Scan for the cell matching the given text and deliver its (x, y) coordinate at center. 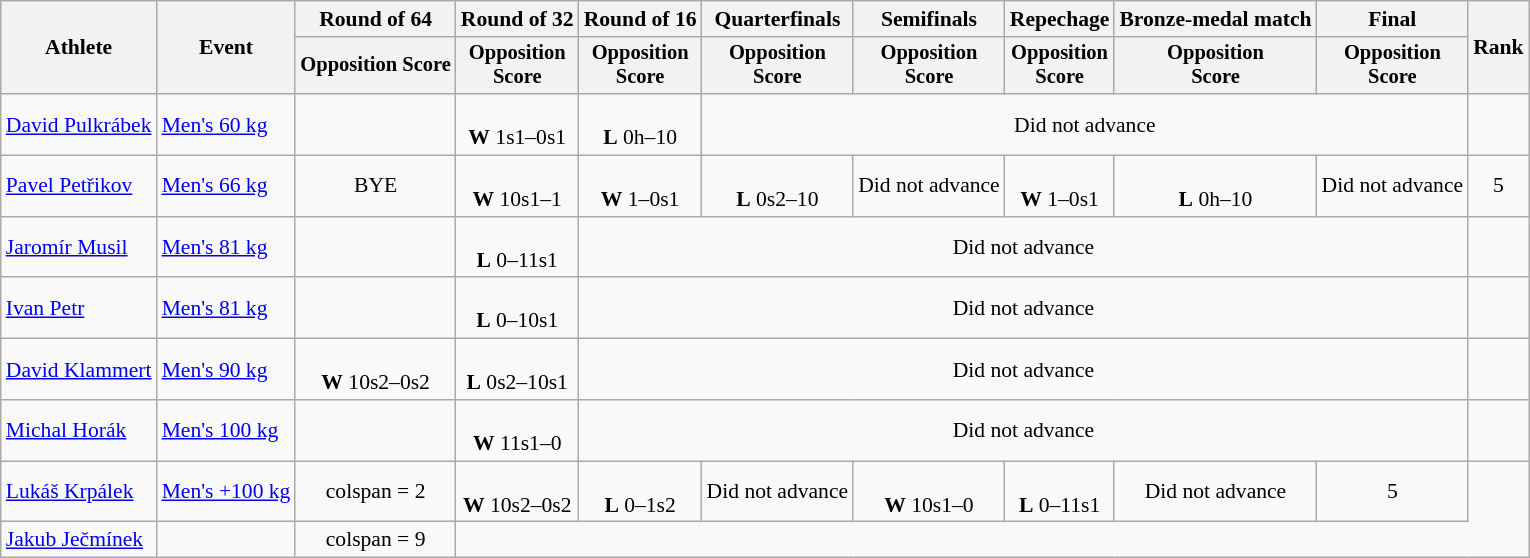
David Klammert (79, 370)
Pavel Petřikov (79, 186)
Quarterfinals (778, 19)
L 0–10s1 (518, 308)
BYE (375, 186)
W 1s1–0s1 (518, 124)
Jakub Ječmínek (79, 540)
W 10s1–0 (929, 492)
colspan = 9 (375, 540)
Semifinals (929, 19)
Men's 100 kg (226, 430)
Ivan Petr (79, 308)
Lukáš Krpálek (79, 492)
Men's 66 kg (226, 186)
Michal Horák (79, 430)
Repechage (1060, 19)
Athlete (79, 48)
Round of 16 (640, 19)
Event (226, 48)
Round of 64 (375, 19)
Men's +100 kg (226, 492)
L 0s2–10 (778, 186)
L 0–1s2 (640, 492)
Bronze-medal match (1215, 19)
David Pulkrábek (79, 124)
colspan = 2 (375, 492)
Round of 32 (518, 19)
W 11s1–0 (518, 430)
Men's 60 kg (226, 124)
Jaromír Musil (79, 248)
Final (1393, 19)
Opposition Score (375, 66)
L 0s2–10s1 (518, 370)
Rank (1498, 48)
W 10s1–1 (518, 186)
Men's 90 kg (226, 370)
